From the cell containing the given text, extract its center point as (X, Y) coordinate. 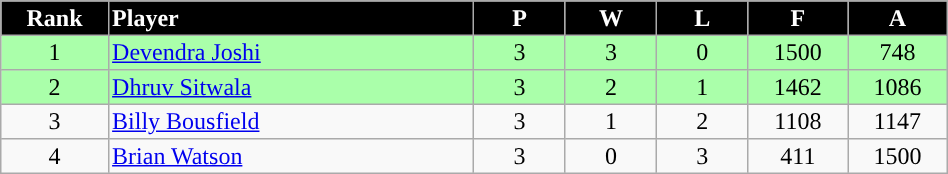
Devendra Joshi (291, 52)
748 (898, 52)
P (520, 18)
Player (291, 18)
1462 (798, 87)
1108 (798, 121)
411 (798, 156)
1147 (898, 121)
L (702, 18)
Dhruv Sitwala (291, 87)
F (798, 18)
1086 (898, 87)
4 (55, 156)
Billy Bousfield (291, 121)
A (898, 18)
Brian Watson (291, 156)
Rank (55, 18)
W (610, 18)
